Scan for the cell matching the given text and deliver its (x, y) coordinate at center. 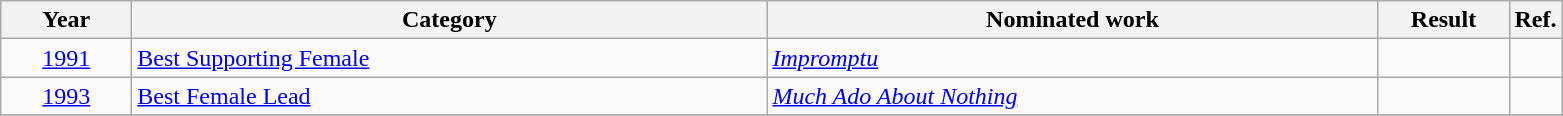
Best Supporting Female (450, 58)
Nominated work (1072, 20)
1993 (66, 96)
Result (1444, 20)
Much Ado About Nothing (1072, 96)
Ref. (1536, 20)
Impromptu (1072, 58)
Best Female Lead (450, 96)
Category (450, 20)
1991 (66, 58)
Year (66, 20)
